Determine the [X, Y] coordinate at the center of the cell enclosing the given text.  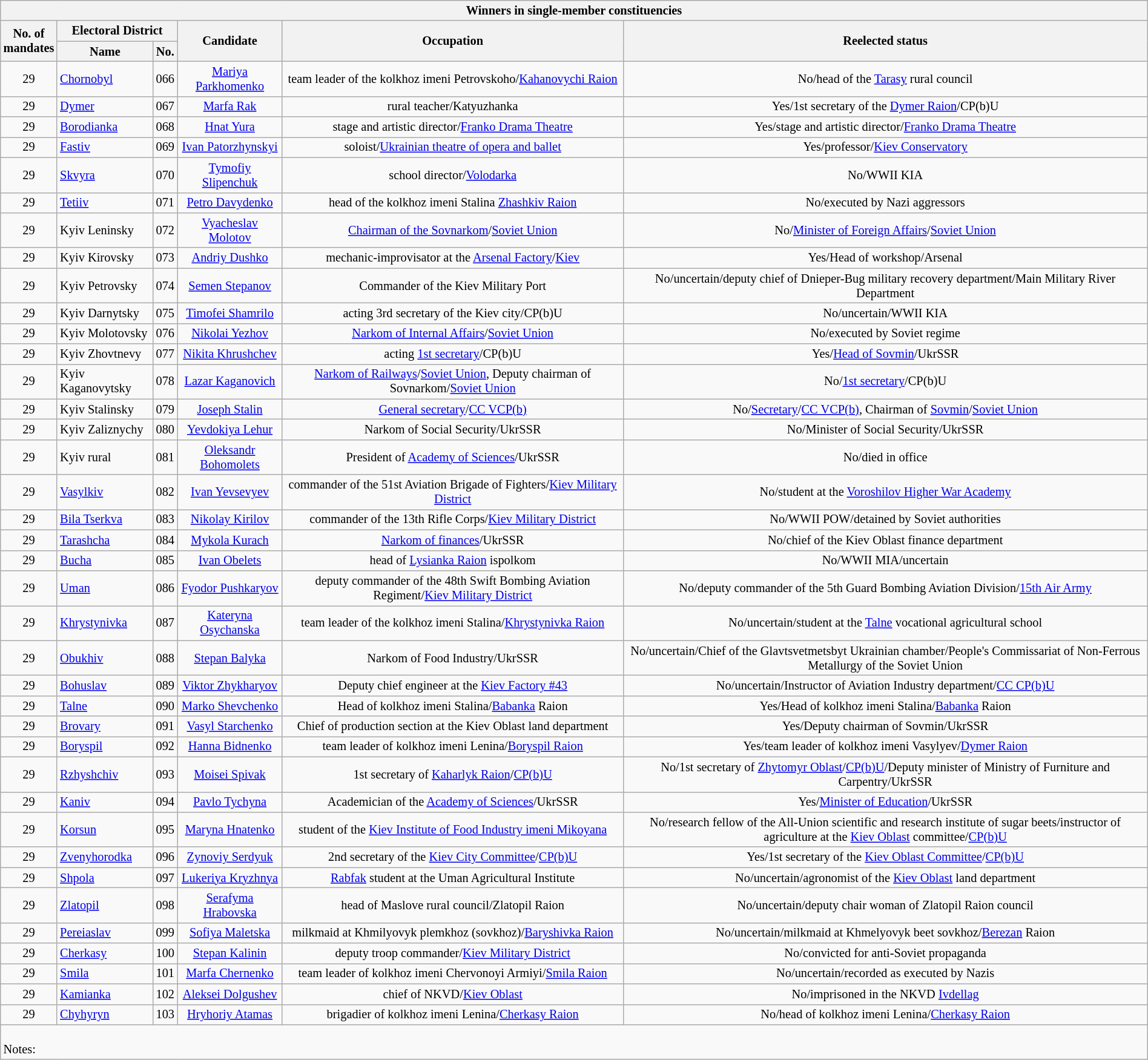
Chyhyryn [105, 1015]
Petro Davydenko [230, 203]
President of Academy of Sciences/UkrSSR [453, 457]
No/Minister of Social Security/UkrSSR [885, 429]
team leader of the kolkhoz imeni Stalina/Khrystynivka Raion [453, 623]
082 [165, 492]
head of Lysianka Raion ispolkom [453, 561]
Talne [105, 706]
No/died in office [885, 457]
Lazar Kaganovich [230, 381]
Stepan Kalinin [230, 953]
Mariya Parkhomenko [230, 79]
Kyiv Petrovsky [105, 286]
Kyiv Zaliznychy [105, 429]
No/head of the Tarasy rural council [885, 79]
Occupation [453, 41]
No/chief of the Kiev Oblast finance department [885, 540]
head of the kolkhoz imeni Stalina Zhashkiv Raion [453, 203]
No/deputy commander of the 5th Guard Bombing Aviation Division/15th Air Army [885, 588]
Tetiiv [105, 203]
Yevdokiya Lehur [230, 429]
101 [165, 973]
Narkom of Food Industry/UkrSSR [453, 658]
Marko Shevchenko [230, 706]
Zlatopil [105, 905]
No/uncertain/Instructor of Aviation Industry department/CC CP(b)U [885, 685]
rural teacher/Katyuzhanka [453, 107]
Deputy chief engineer at the Kiev Factory #43 [453, 685]
Ivan Patorzhynskyi [230, 147]
Chairman of the Sovnarkom/Soviet Union [453, 230]
Kyiv Darnytsky [105, 313]
077 [165, 354]
brigadier of kolkhoz imeni Lenina/Cherkasy Raion [453, 1015]
085 [165, 561]
Kamianka [105, 994]
Borodianka [105, 127]
Timofei Shamrilo [230, 313]
Uman [105, 588]
Zynoviy Serdyuk [230, 857]
Ivan Obelets [230, 561]
Oleksandr Bohomolets [230, 457]
No/uncertain/WWII KIA [885, 313]
Tarashcha [105, 540]
acting 3rd secretary of the Kiev city/CP(b)U [453, 313]
Narkom of Internal Affairs/Soviet Union [453, 334]
No. [165, 51]
Yes/Head of workshop/Arsenal [885, 258]
Hryhoriy Atamas [230, 1015]
team leader of the kolkhoz imeni Petrovskoho/Kahanovychi Raion [453, 79]
General secretary/CC VCP(b) [453, 409]
No/research fellow of the All-Union scientific and research institute of sugar beets/instructor of agriculture at the Kiev Oblast committee/CP(b)U [885, 829]
Yes/Head of Sovmin/UkrSSR [885, 354]
student of the Kiev Institute of Food Industry imeni Mikoyana [453, 829]
Nikolai Yezhov [230, 334]
Bila Tserkva [105, 519]
No/student at the Voroshilov Higher War Academy [885, 492]
Mykola Kurach [230, 540]
Rzhyshchiv [105, 774]
075 [165, 313]
Kyiv Molotovsky [105, 334]
No/convicted for anti-Soviet propaganda [885, 953]
Boryspil [105, 746]
089 [165, 685]
Pavlo Tychyna [230, 802]
093 [165, 774]
067 [165, 107]
Joseph Stalin [230, 409]
071 [165, 203]
No/WWII MIA/uncertain [885, 561]
076 [165, 334]
Aleksei Dolgushev [230, 994]
Yes/1st secretary of the Kiev Oblast Committee/CP(b)U [885, 857]
086 [165, 588]
Semen Stepanov [230, 286]
Tymofiy Slipenchuk [230, 175]
team leader of kolkhoz imeni Lenina/Boryspil Raion [453, 746]
088 [165, 658]
No/uncertain/milkmaid at Khmelyovyk beet sovkhoz/Berezan Raion [885, 933]
No/uncertain/student at the Talne vocational agricultural school [885, 623]
Kateryna Osychanska [230, 623]
Viktor Zhykharyov [230, 685]
No/1st secretary/CP(b)U [885, 381]
074 [165, 286]
Smila [105, 973]
087 [165, 623]
094 [165, 802]
Pereiaslav [105, 933]
Kyiv Zhovtnevy [105, 354]
Hnat Yura [230, 127]
083 [165, 519]
070 [165, 175]
091 [165, 726]
Yes/1st secretary of the Dymer Raion/CP(b)U [885, 107]
Candidate [230, 41]
Shpola [105, 878]
Maryna Hnatenko [230, 829]
Dymer [105, 107]
Andriy Dushko [230, 258]
Hanna Bidnenko [230, 746]
Skvyra [105, 175]
Reelected status [885, 41]
Vyacheslav Molotov [230, 230]
Narkom of Social Security/UkrSSR [453, 429]
Lukeriya Kryzhnya [230, 878]
Stepan Balyka [230, 658]
Commander of the Kiev Military Port [453, 286]
No/executed by Nazi aggressors [885, 203]
Yes/Deputy chairman of Sovmin/UkrSSR [885, 726]
Serafyma Hrabovska [230, 905]
Narkom of Railways/Soviet Union, Deputy chairman of Sovnarkom/Soviet Union [453, 381]
Yes/Minister of Education/UkrSSR [885, 802]
Korsun [105, 829]
069 [165, 147]
081 [165, 457]
No/uncertain/Chief of the Glavtsvetmetsbyt Ukrainian chamber/People's Commissariat of Non-Ferrous Metallurgy of the Soviet Union [885, 658]
099 [165, 933]
090 [165, 706]
school director/Volodarka [453, 175]
Vasyl Starchenko [230, 726]
Yes/team leader of kolkhoz imeni Vasylyev/Dymer Raion [885, 746]
acting 1st secretary/CP(b)U [453, 354]
100 [165, 953]
Winners in single-member constituencies [574, 10]
Bohuslav [105, 685]
No/uncertain/deputy chief of Dnieper-Bug military recovery department/Main Military River Department [885, 286]
mechanic-improvisator at the Arsenal Factory/Kiev [453, 258]
Kyiv rural [105, 457]
No/executed by Soviet regime [885, 334]
066 [165, 79]
079 [165, 409]
No/imprisoned in the NKVD Ivdellag [885, 994]
Fyodor Pushkaryov [230, 588]
080 [165, 429]
Nikita Khrushchev [230, 354]
head of Maslove rural council/Zlatopil Raion [453, 905]
Chief of production section at the Kiev Oblast land department [453, 726]
deputy commander of the 48th Swift Bombing Aviation Regiment/Kiev Military District [453, 588]
Nikolay Kirilov [230, 519]
Zvenyhorodka [105, 857]
Yes/professor/Kiev Conservatory [885, 147]
Bucha [105, 561]
073 [165, 258]
commander of the 13th Rifle Corps/Kiev Military District [453, 519]
096 [165, 857]
103 [165, 1015]
No/WWII KIA [885, 175]
Electoral District [117, 31]
Kaniv [105, 802]
No/WWII POW/detained by Soviet authorities [885, 519]
Moisei Spivak [230, 774]
Vasylkiv [105, 492]
No/uncertain/deputy chair woman of Zlatopil Raion council [885, 905]
No/Secretary/CC VCP(b), Chairman of Sovmin/Soviet Union [885, 409]
Marfa Rak [230, 107]
deputy troop commander/Kiev Military District [453, 953]
soloist/Ukrainian theatre of opera and ballet [453, 147]
097 [165, 878]
Rabfak student at the Uman Agricultural Institute [453, 878]
2nd secretary of the Kiev City Committee/CP(b)U [453, 857]
068 [165, 127]
1st secretary of Kaharlyk Raion/CP(b)U [453, 774]
Yes/stage and artistic director/Franko Drama Theatre [885, 127]
No/uncertain/agronomist of the Kiev Oblast land department [885, 878]
Narkom of finances/UkrSSR [453, 540]
team leader of kolkhoz imeni Chervonoyi Armiyi/Smila Raion [453, 973]
Head of kolkhoz imeni Stalina/Babanka Raion [453, 706]
No/head of kolkhoz imeni Lenina/Cherkasy Raion [885, 1015]
Name [105, 51]
Obukhiv [105, 658]
084 [165, 540]
Kyiv Kaganovytsky [105, 381]
milkmaid at Khmilyovyk plemkhoz (sovkhoz)/Baryshivka Raion [453, 933]
095 [165, 829]
Ivan Yevsevyev [230, 492]
Cherkasy [105, 953]
Chornobyl [105, 79]
092 [165, 746]
Notes: [574, 1042]
Academician of the Academy of Sciences/UkrSSR [453, 802]
commander of the 51st Aviation Brigade of Fighters/Kiev Military District [453, 492]
Fastiv [105, 147]
chief of NKVD/Kiev Oblast [453, 994]
Khrystynivka [105, 623]
072 [165, 230]
102 [165, 994]
098 [165, 905]
Kyiv Kirovsky [105, 258]
Yes/Head of kolkhoz imeni Stalina/Babanka Raion [885, 706]
No/Minister of Foreign Affairs/Soviet Union [885, 230]
078 [165, 381]
Kyiv Stalinsky [105, 409]
stage and artistic director/Franko Drama Theatre [453, 127]
No. of mandates [29, 41]
Brovary [105, 726]
Marfa Chernenko [230, 973]
Sofiya Maletska [230, 933]
No/1st secretary of Zhytomyr Oblast/CP(b)U/Deputy minister of Ministry of Furniture and Carpentry/UkrSSR [885, 774]
No/uncertain/recorded as executed by Nazis [885, 973]
Kyiv Leninsky [105, 230]
